Locate the cell with the specified text and output its (x, y) center coordinate. 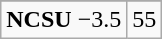
NCSU −3.5 (64, 20)
55 (144, 20)
